Pinpoint the cell where the given text exists, returning its [X, Y] midpoint coordinate. 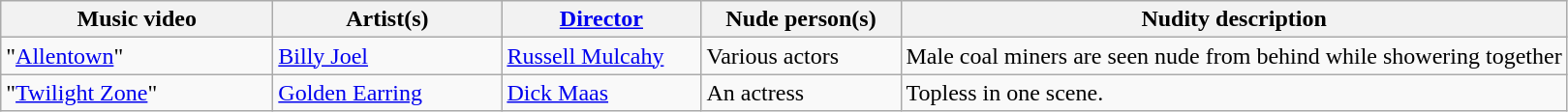
Nude person(s) [801, 19]
Russell Mulcahy [601, 56]
Nudity description [1234, 19]
Artist(s) [387, 19]
Dick Maas [601, 93]
"Twilight Zone" [138, 93]
Golden Earring [387, 93]
An actress [801, 93]
Male coal miners are seen nude from behind while showering together [1234, 56]
Billy Joel [387, 56]
Various actors [801, 56]
Director [601, 19]
"Allentown" [138, 56]
Topless in one scene. [1234, 93]
Music video [138, 19]
